Find where the given text appears and provide that cell's center as (x, y) coordinate. 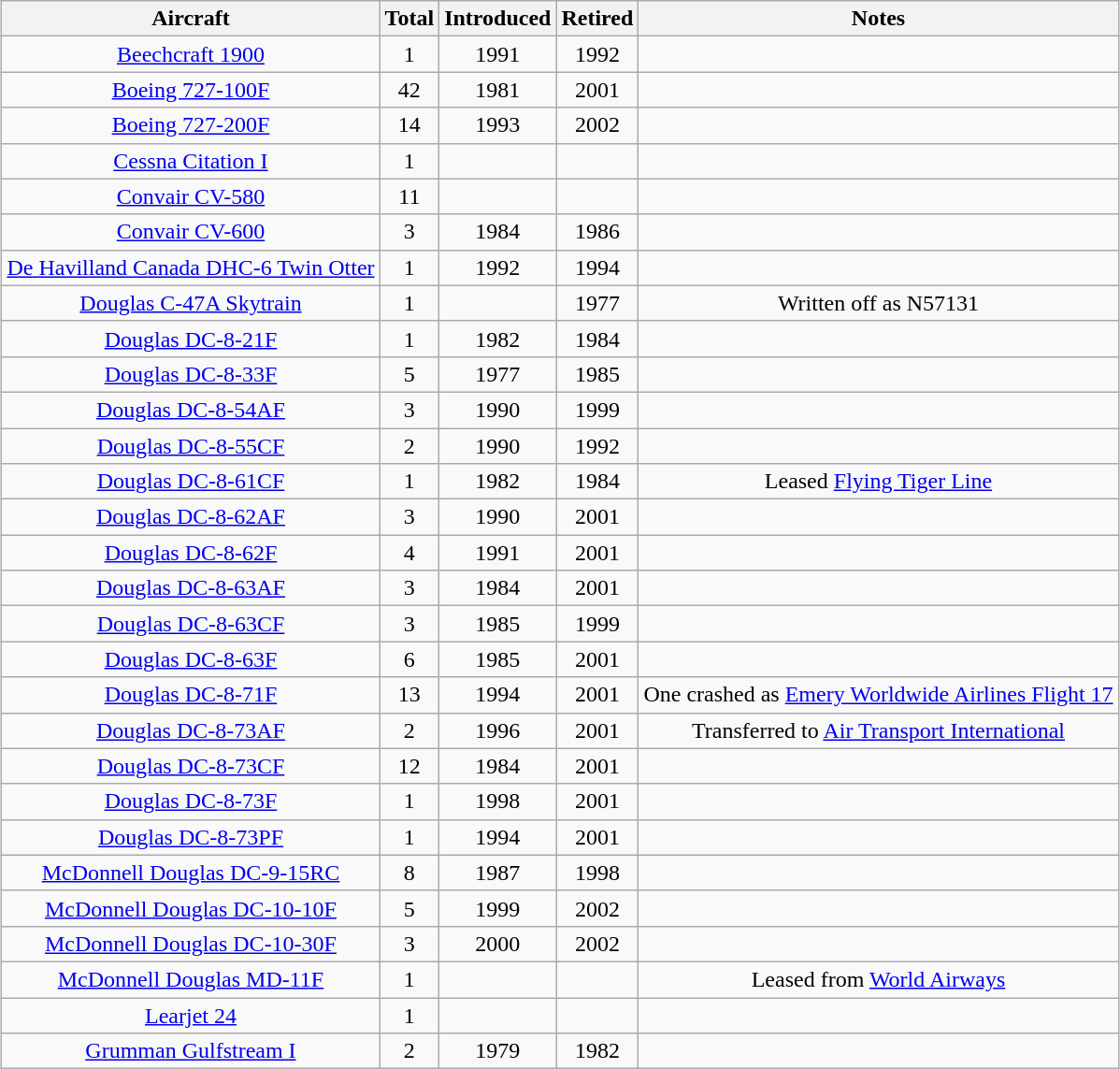
Douglas DC-8-54AF (191, 410)
Cessna Citation I (191, 161)
Douglas C-47A Skytrain (191, 303)
Aircraft (191, 19)
Notes (879, 19)
McDonnell Douglas DC-10-30F (191, 944)
Convair CV-600 (191, 232)
Douglas DC-8-62F (191, 553)
Boeing 727-100F (191, 90)
1996 (497, 730)
1981 (497, 90)
Douglas DC-8-71F (191, 695)
Douglas DC-8-73PF (191, 837)
Douglas DC-8-61CF (191, 482)
1987 (497, 873)
Introduced (497, 19)
Learjet 24 (191, 1015)
12 (409, 766)
Douglas DC-8-63AF (191, 588)
Douglas DC-8-33F (191, 374)
Convair CV-580 (191, 196)
Leased Flying Tiger Line (879, 482)
2000 (497, 944)
De Havilland Canada DHC-6 Twin Otter (191, 267)
Retired (597, 19)
Douglas DC-8-21F (191, 339)
11 (409, 196)
McDonnell Douglas DC-9-15RC (191, 873)
42 (409, 90)
Leased from World Airways (879, 979)
Transferred to Air Transport International (879, 730)
Douglas DC-8-73F (191, 802)
Boeing 727-200F (191, 125)
1986 (597, 232)
6 (409, 659)
Total (409, 19)
Grumman Gulfstream I (191, 1051)
McDonnell Douglas DC-10-10F (191, 908)
Douglas DC-8-73AF (191, 730)
1993 (497, 125)
Written off as N57131 (879, 303)
13 (409, 695)
One crashed as Emery Worldwide Airlines Flight 17 (879, 695)
1979 (497, 1051)
Douglas DC-8-62AF (191, 517)
Douglas DC-8-55CF (191, 446)
14 (409, 125)
Douglas DC-8-63CF (191, 624)
Douglas DC-8-73CF (191, 766)
McDonnell Douglas MD-11F (191, 979)
4 (409, 553)
Douglas DC-8-63F (191, 659)
Beechcraft 1900 (191, 54)
8 (409, 873)
